Find where the given text appears and provide that cell's center as (x, y) coordinate. 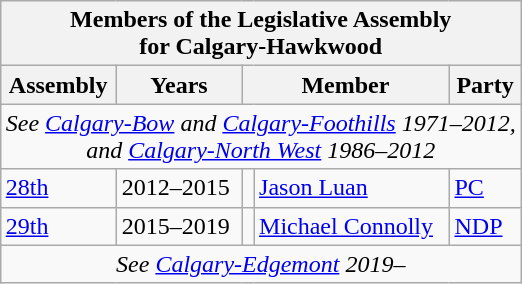
Jason Luan (352, 188)
NDP (485, 226)
Years (179, 85)
Members of the Legislative Assemblyfor Calgary-Hawkwood (260, 34)
See Calgary-Bow and Calgary-Foothills 1971–2012,and Calgary-North West 1986–2012 (260, 136)
Party (485, 85)
Assembly (58, 85)
See Calgary-Edgemont 2019– (260, 264)
2012–2015 (179, 188)
2015–2019 (179, 226)
Michael Connolly (352, 226)
Member (346, 85)
28th (58, 188)
29th (58, 226)
PC (485, 188)
